Detect which cell encompasses the target text, then output its [X, Y] center coordinate. 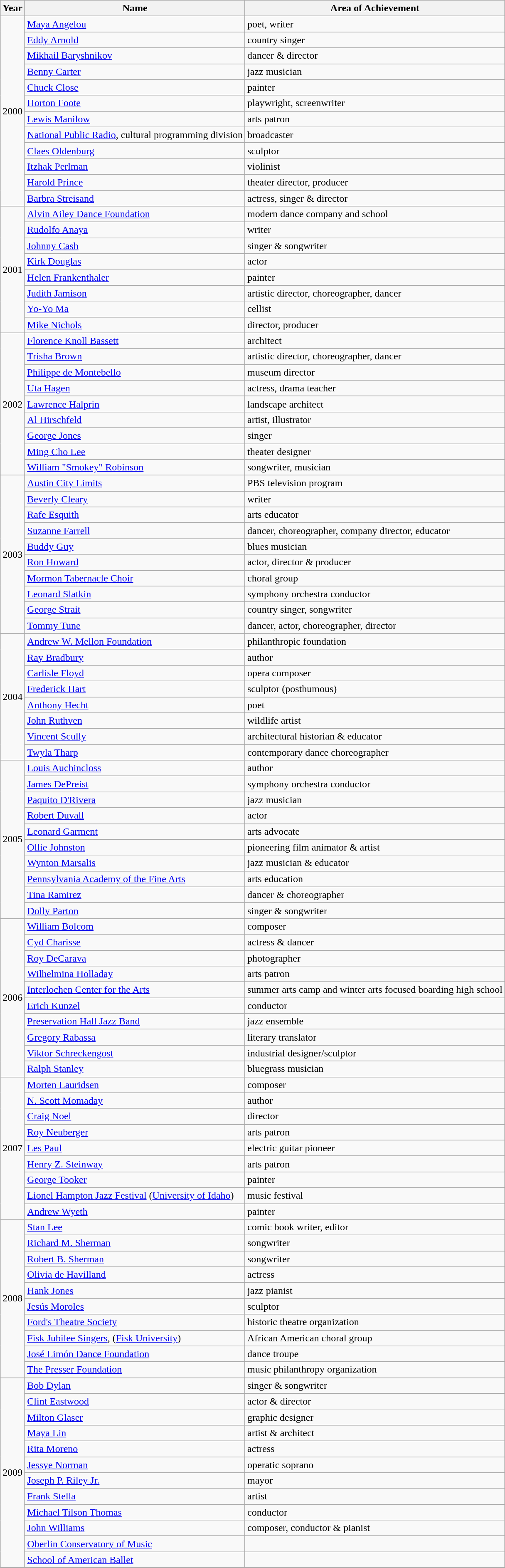
The Presser Foundation [135, 1370]
historic theatre organization [375, 1322]
Andrew Wyeth [135, 1212]
Anthony Hecht [135, 705]
Year [12, 8]
2008 [12, 1298]
jazz pianist [375, 1291]
National Public Radio, cultural programming division [135, 135]
Ron Howard [135, 562]
artist [375, 1496]
Vincent Scully [135, 737]
Ming Cho Lee [135, 451]
Philippe de Montebello [135, 372]
jazz musician & educator [375, 863]
cellist [375, 309]
electric guitar pioneer [375, 1148]
Maya Angelou [135, 24]
2009 [12, 1472]
Mikhail Baryshnikov [135, 56]
Dolly Parton [135, 910]
literary translator [375, 1037]
Roy DeCarava [135, 958]
arts educator [375, 515]
Mormon Tabernacle Choir [135, 578]
Johnny Cash [135, 246]
Chuck Close [135, 87]
John Ruthven [135, 721]
George Jones [135, 435]
poet [375, 705]
arts advocate [375, 831]
broadcaster [375, 135]
Wynton Marsalis [135, 863]
architectural historian & educator [375, 737]
Helen Frankenthaler [135, 277]
Olivia de Havilland [135, 1275]
director, producer [375, 325]
Ollie Johnston [135, 847]
theater designer [375, 451]
Leonard Slatkin [135, 594]
Stan Lee [135, 1227]
Paquito D'Rivera [135, 800]
modern dance company and school [375, 214]
Hank Jones [135, 1291]
blues musician [375, 547]
opera composer [375, 673]
Lionel Hampton Jazz Festival (University of Idaho) [135, 1195]
Robert Duvall [135, 816]
Ray Bradbury [135, 657]
Preservation Hall Jazz Band [135, 1021]
philanthropic foundation [375, 641]
John Williams [135, 1528]
country singer, songwriter [375, 610]
Benny Carter [135, 72]
Judith Jamison [135, 293]
Clint Eastwood [135, 1401]
2006 [12, 997]
2000 [12, 111]
Michael Tilson Thomas [135, 1512]
contemporary dance choreographer [375, 752]
Buddy Guy [135, 547]
Fisk Jubilee Singers, (Fisk University) [135, 1338]
sculptor (posthumous) [375, 689]
landscape architect [375, 404]
mayor [375, 1481]
photographer [375, 958]
Uta Hagen [135, 388]
Maya Lin [135, 1433]
playwright, screenwriter [375, 103]
Claes Oldenburg [135, 151]
2001 [12, 270]
dancer & director [375, 56]
actress & dancer [375, 942]
Viktor Schreckengost [135, 1053]
pioneering film animator & artist [375, 847]
Erich Kunzel [135, 1006]
bluegrass musician [375, 1069]
theater director, producer [375, 182]
Henry Z. Steinway [135, 1164]
choral group [375, 578]
artist & architect [375, 1433]
Andrew W. Mellon Foundation [135, 641]
composer, conductor & pianist [375, 1528]
2003 [12, 555]
Lewis Manilow [135, 119]
African American choral group [375, 1338]
Al Hirschfeld [135, 420]
actress, singer & director [375, 198]
operatic soprano [375, 1464]
William "Smokey" Robinson [135, 467]
Milton Glaser [135, 1417]
Suzanne Farrell [135, 531]
Wilhelmina Holladay [135, 974]
dance troupe [375, 1354]
George Tooker [135, 1180]
Rafe Esquith [135, 515]
songwriter, musician [375, 467]
artist, illustrator [375, 420]
music philanthropy organization [375, 1370]
Frederick Hart [135, 689]
Horton Foote [135, 103]
Tina Ramirez [135, 895]
2004 [12, 697]
Oberlin Conservatory of Music [135, 1544]
Kirk Douglas [135, 262]
director [375, 1116]
Harold Prince [135, 182]
violinist [375, 166]
Leonard Garment [135, 831]
Area of Achievement [375, 8]
Interlochen Center for the Arts [135, 990]
2005 [12, 839]
jazz ensemble [375, 1021]
Alvin Ailey Dance Foundation [135, 214]
Florence Knoll Bassett [135, 341]
actress, drama teacher [375, 388]
graphic designer [375, 1417]
poet, writer [375, 24]
James DePreist [135, 784]
Pennsylvania Academy of the Fine Arts [135, 879]
Rudolfo Anaya [135, 230]
Carlisle Floyd [135, 673]
Richard M. Sherman [135, 1243]
dancer, actor, choreographer, director [375, 626]
Mike Nichols [135, 325]
actor, director & producer [375, 562]
Barbra Streisand [135, 198]
2007 [12, 1148]
Eddy Arnold [135, 40]
Gregory Rabassa [135, 1037]
PBS television program [375, 483]
School of American Ballet [135, 1560]
singer [375, 435]
Roy Neuberger [135, 1132]
industrial designer/sculptor [375, 1053]
museum director [375, 372]
Austin City Limits [135, 483]
Bob Dylan [135, 1385]
Rita Moreno [135, 1449]
Ford's Theatre Society [135, 1322]
George Strait [135, 610]
country singer [375, 40]
dancer & choreographer [375, 895]
music festival [375, 1195]
Beverly Cleary [135, 499]
N. Scott Momaday [135, 1101]
Morten Lauridsen [135, 1085]
Name [135, 8]
Lawrence Halprin [135, 404]
Jesús Moroles [135, 1306]
Itzhak Perlman [135, 166]
actor & director [375, 1401]
Trisha Brown [135, 356]
Robert B. Sherman [135, 1259]
summer arts camp and winter arts focused boarding high school [375, 990]
Les Paul [135, 1148]
dancer, choreographer, company director, educator [375, 531]
William Bolcom [135, 926]
Frank Stella [135, 1496]
Jessye Norman [135, 1464]
2002 [12, 404]
wildlife artist [375, 721]
Craig Noel [135, 1116]
arts education [375, 879]
Louis Auchincloss [135, 768]
Joseph P. Riley Jr. [135, 1481]
Twyla Tharp [135, 752]
Tommy Tune [135, 626]
comic book writer, editor [375, 1227]
Yo-Yo Ma [135, 309]
Cyd Charisse [135, 942]
Ralph Stanley [135, 1069]
José Limón Dance Foundation [135, 1354]
architect [375, 341]
